Find where the given text appears and provide that cell's center as (X, Y) coordinate. 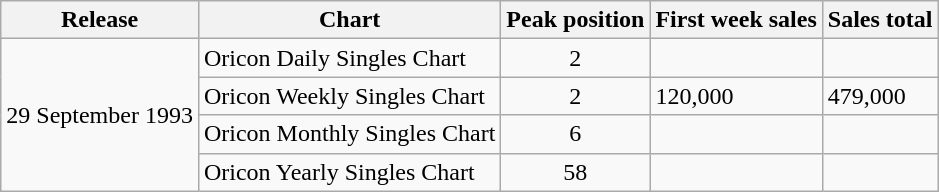
First week sales (736, 20)
Oricon Yearly Singles Chart (349, 172)
120,000 (736, 96)
Oricon Daily Singles Chart (349, 58)
Peak position (576, 20)
479,000 (880, 96)
Oricon Weekly Singles Chart (349, 96)
Sales total (880, 20)
Release (100, 20)
6 (576, 134)
Chart (349, 20)
58 (576, 172)
29 September 1993 (100, 115)
Oricon Monthly Singles Chart (349, 134)
